Locate the cell with the specified text and output its (X, Y) center coordinate. 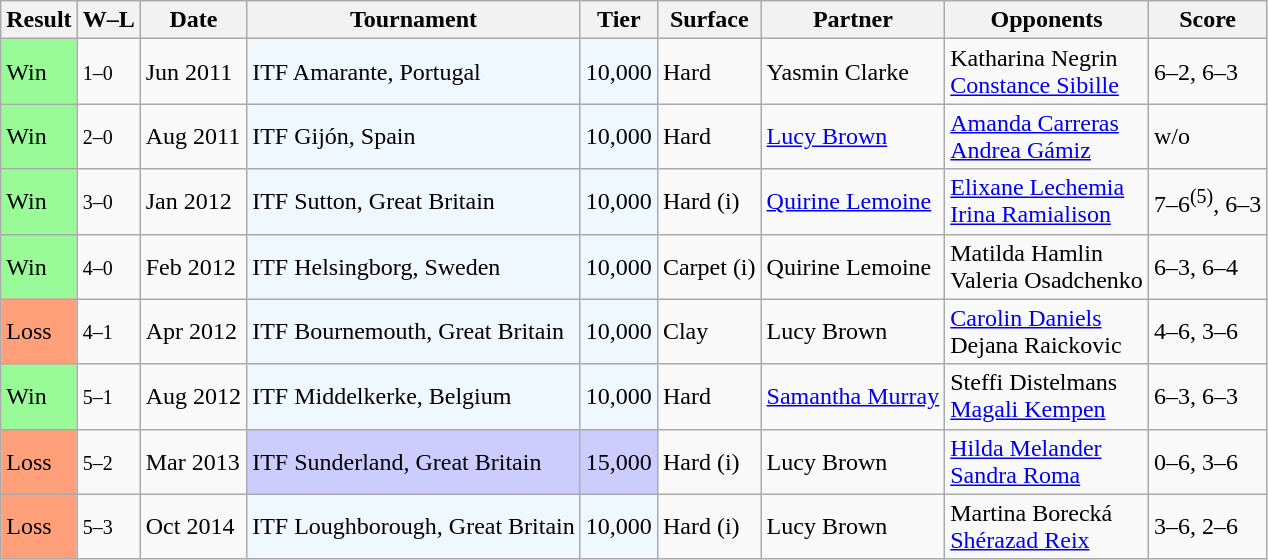
Result (39, 20)
Score (1207, 20)
2–0 (108, 136)
3–6, 2–6 (1207, 526)
Aug 2012 (193, 396)
Matilda Hamlin Valeria Osadchenko (1047, 266)
ITF Bournemouth, Great Britain (414, 332)
Opponents (1047, 20)
ITF Gijón, Spain (414, 136)
Amanda Carreras Andrea Gámiz (1047, 136)
Katharina Negrin Constance Sibille (1047, 72)
15,000 (618, 462)
Partner (853, 20)
Yasmin Clarke (853, 72)
6–3, 6–4 (1207, 266)
ITF Helsingborg, Sweden (414, 266)
ITF Middelkerke, Belgium (414, 396)
Carolin Daniels Dejana Raickovic (1047, 332)
Tournament (414, 20)
W–L (108, 20)
ITF Sunderland, Great Britain (414, 462)
Hilda Melander Sandra Roma (1047, 462)
ITF Loughborough, Great Britain (414, 526)
Date (193, 20)
Surface (709, 20)
7–6(5), 6–3 (1207, 202)
Aug 2011 (193, 136)
5–3 (108, 526)
ITF Amarante, Portugal (414, 72)
Jan 2012 (193, 202)
Elixane Lechemia Irina Ramialison (1047, 202)
Clay (709, 332)
w/o (1207, 136)
6–2, 6–3 (1207, 72)
1–0 (108, 72)
Mar 2013 (193, 462)
ITF Sutton, Great Britain (414, 202)
Carpet (i) (709, 266)
4–1 (108, 332)
Feb 2012 (193, 266)
Steffi Distelmans Magali Kempen (1047, 396)
Apr 2012 (193, 332)
5–2 (108, 462)
Samantha Murray (853, 396)
0–6, 3–6 (1207, 462)
6–3, 6–3 (1207, 396)
Oct 2014 (193, 526)
Martina Borecká Shérazad Reix (1047, 526)
Jun 2011 (193, 72)
4–0 (108, 266)
3–0 (108, 202)
4–6, 3–6 (1207, 332)
5–1 (108, 396)
Tier (618, 20)
